Search for the cell housing the specified text and yield its (x, y) center coordinate. 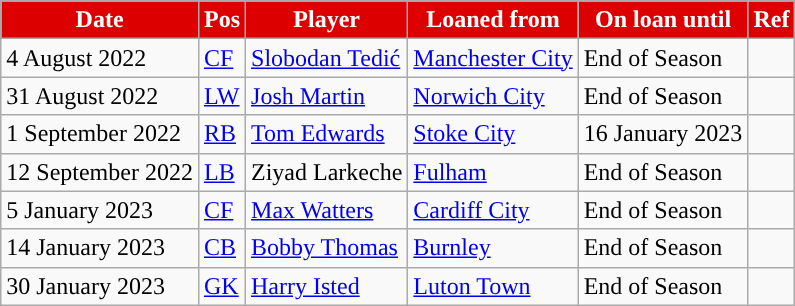
Date (100, 20)
GK (222, 286)
Fulham (493, 172)
Harry Isted (327, 286)
30 January 2023 (100, 286)
LW (222, 96)
5 January 2023 (100, 210)
31 August 2022 (100, 96)
Pos (222, 20)
Loaned from (493, 20)
Max Watters (327, 210)
LB (222, 172)
RB (222, 134)
Cardiff City (493, 210)
14 January 2023 (100, 248)
16 January 2023 (663, 134)
Bobby Thomas (327, 248)
CB (222, 248)
Manchester City (493, 58)
4 August 2022 (100, 58)
Josh Martin (327, 96)
Stoke City (493, 134)
Slobodan Tedić (327, 58)
Ref (772, 20)
On loan until (663, 20)
1 September 2022 (100, 134)
Luton Town (493, 286)
Norwich City (493, 96)
Ziyad Larkeche (327, 172)
Player (327, 20)
Burnley (493, 248)
12 September 2022 (100, 172)
Tom Edwards (327, 134)
